Identify which cell holds the provided text, then report its (X, Y) central coordinate. 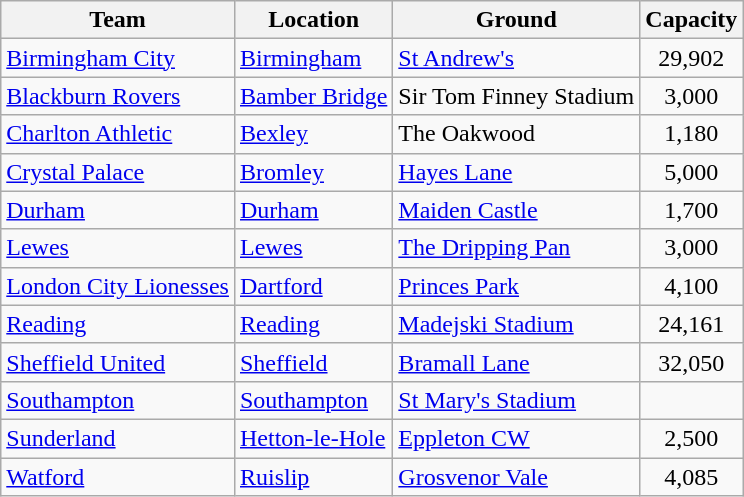
The Oakwood (516, 134)
Bamber Bridge (313, 96)
Princes Park (516, 286)
The Dripping Pan (516, 248)
Bexley (313, 134)
Dartford (313, 286)
Sheffield United (118, 362)
4,085 (692, 477)
32,050 (692, 362)
Team (118, 20)
Ruislip (313, 477)
24,161 (692, 324)
Blackburn Rovers (118, 96)
St Mary's Stadium (516, 400)
Hetton-le-Hole (313, 438)
Bromley (313, 172)
Madejski Stadium (516, 324)
Hayes Lane (516, 172)
Capacity (692, 20)
Sir Tom Finney Stadium (516, 96)
Grosvenor Vale (516, 477)
Eppleton CW (516, 438)
1,180 (692, 134)
Watford (118, 477)
London City Lionesses (118, 286)
Birmingham City (118, 58)
Maiden Castle (516, 210)
1,700 (692, 210)
4,100 (692, 286)
Location (313, 20)
5,000 (692, 172)
29,902 (692, 58)
Bramall Lane (516, 362)
Crystal Palace (118, 172)
2,500 (692, 438)
Ground (516, 20)
Birmingham (313, 58)
Charlton Athletic (118, 134)
Sheffield (313, 362)
St Andrew's (516, 58)
Sunderland (118, 438)
